Extract the (X, Y) coordinate from the center of the cell holding the provided text.  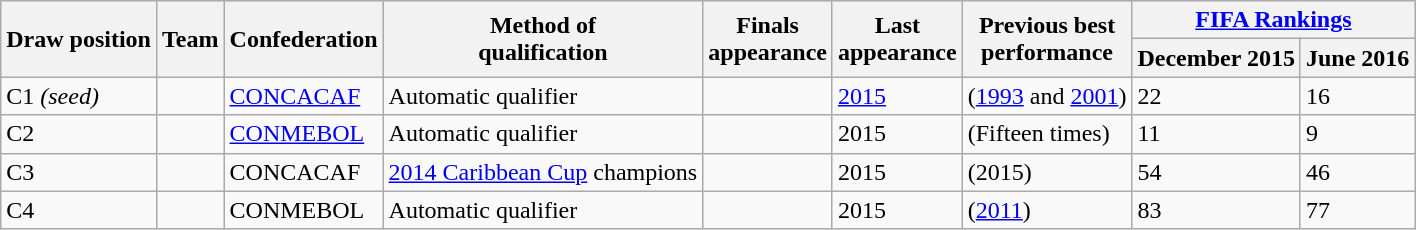
C1 (seed) (79, 96)
June 2016 (1357, 58)
Confederation (304, 39)
(2011) (1047, 210)
9 (1357, 134)
Draw position (79, 39)
77 (1357, 210)
11 (1216, 134)
(2015) (1047, 172)
C3 (79, 172)
(Fifteen times) (1047, 134)
Lastappearance (897, 39)
Team (190, 39)
Method ofqualification (543, 39)
December 2015 (1216, 58)
C4 (79, 210)
Finalsappearance (768, 39)
FIFA Rankings (1274, 20)
22 (1216, 96)
C2 (79, 134)
46 (1357, 172)
(1993 and 2001) (1047, 96)
83 (1216, 210)
Previous bestperformance (1047, 39)
16 (1357, 96)
2014 Caribbean Cup champions (543, 172)
54 (1216, 172)
